Output the [x, y] coordinate of the center of the cell containing the given text.  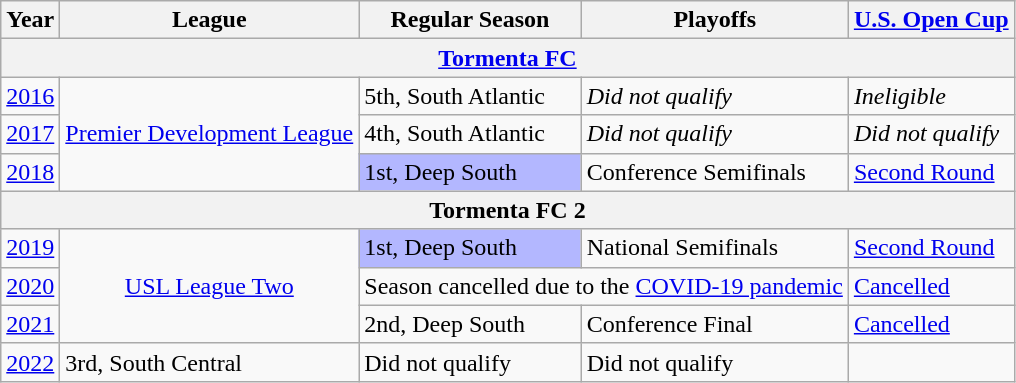
4th, South Atlantic [470, 134]
U.S. Open Cup [931, 20]
Playoffs [714, 20]
Tormenta FC [508, 58]
2020 [30, 286]
5th, South Atlantic [470, 96]
Season cancelled due to the COVID-19 pandemic [604, 286]
Tormenta FC 2 [508, 210]
2021 [30, 324]
Conference Semifinals [714, 172]
2018 [30, 172]
3rd, South Central [210, 362]
2016 [30, 96]
2022 [30, 362]
Ineligible [931, 96]
Conference Final [714, 324]
Premier Development League [210, 134]
League [210, 20]
USL League Two [210, 286]
Regular Season [470, 20]
Year [30, 20]
National Semifinals [714, 248]
2017 [30, 134]
2019 [30, 248]
2nd, Deep South [470, 324]
